Return the (x, y) coordinate for the center point of the cell that contains the specified text.  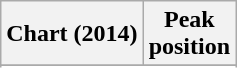
Chart (2014) (72, 34)
Peakposition (189, 34)
